Determine the (x, y) coordinate at the center of the cell enclosing the given text.  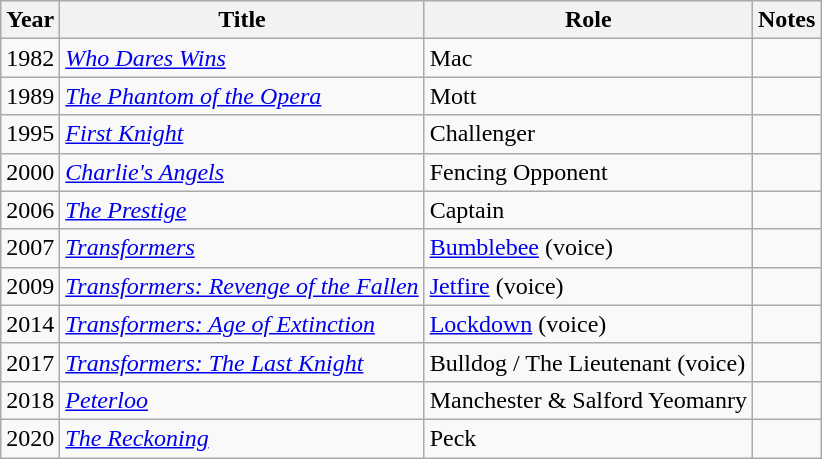
Notes (786, 20)
Captain (588, 210)
Fencing Opponent (588, 172)
1982 (30, 58)
Year (30, 20)
2020 (30, 438)
Bumblebee (voice) (588, 248)
Jetfire (voice) (588, 286)
2014 (30, 324)
Bulldog / The Lieutenant (voice) (588, 362)
Who Dares Wins (242, 58)
Mac (588, 58)
2009 (30, 286)
2018 (30, 400)
2007 (30, 248)
Peterloo (242, 400)
First Knight (242, 134)
Lockdown (voice) (588, 324)
Challenger (588, 134)
The Prestige (242, 210)
Manchester & Salford Yeomanry (588, 400)
Transformers (242, 248)
The Phantom of the Opera (242, 96)
1995 (30, 134)
Transformers: Revenge of the Fallen (242, 286)
2006 (30, 210)
Transformers: Age of Extinction (242, 324)
1989 (30, 96)
2017 (30, 362)
Title (242, 20)
Role (588, 20)
Peck (588, 438)
2000 (30, 172)
The Reckoning (242, 438)
Transformers: The Last Knight (242, 362)
Mott (588, 96)
Charlie's Angels (242, 172)
